For the text-containing cell, return its midpoint in [X, Y] coordinate format. 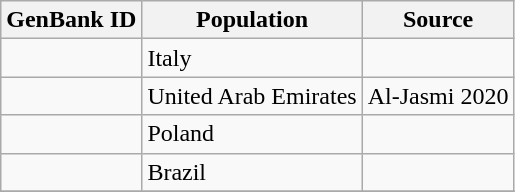
United Arab Emirates [252, 96]
Al-Jasmi 2020 [438, 96]
Source [438, 20]
GenBank ID [72, 20]
Brazil [252, 172]
Poland [252, 134]
Italy [252, 58]
Population [252, 20]
